Return [X, Y] of the center of cell containing provided text 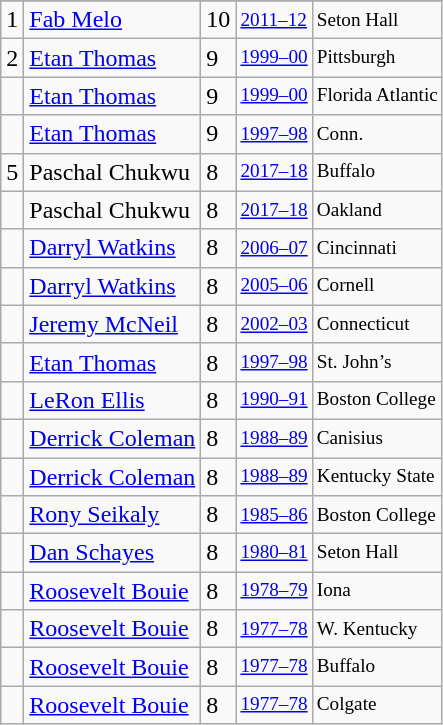
Rony Seikaly [112, 515]
1990–91 [274, 400]
1 [12, 20]
W. Kentucky [377, 629]
Conn. [377, 134]
1985–86 [274, 515]
2005–06 [274, 286]
1980–81 [274, 553]
Jeremy McNeil [112, 324]
5 [12, 172]
10 [218, 20]
St. John’s [377, 362]
Iona [377, 591]
LeRon Ellis [112, 400]
2 [12, 58]
Connecticut [377, 324]
Dan Schayes [112, 553]
Florida Atlantic [377, 96]
Kentucky State [377, 477]
Cornell [377, 286]
2011–12 [274, 20]
Pittsburgh [377, 58]
1978–79 [274, 591]
Cincinnati [377, 248]
2006–07 [274, 248]
Fab Melo [112, 20]
Canisius [377, 438]
2002–03 [274, 324]
Oakland [377, 210]
Colgate [377, 705]
